Output the [X, Y] coordinate of the center of the cell containing the given text.  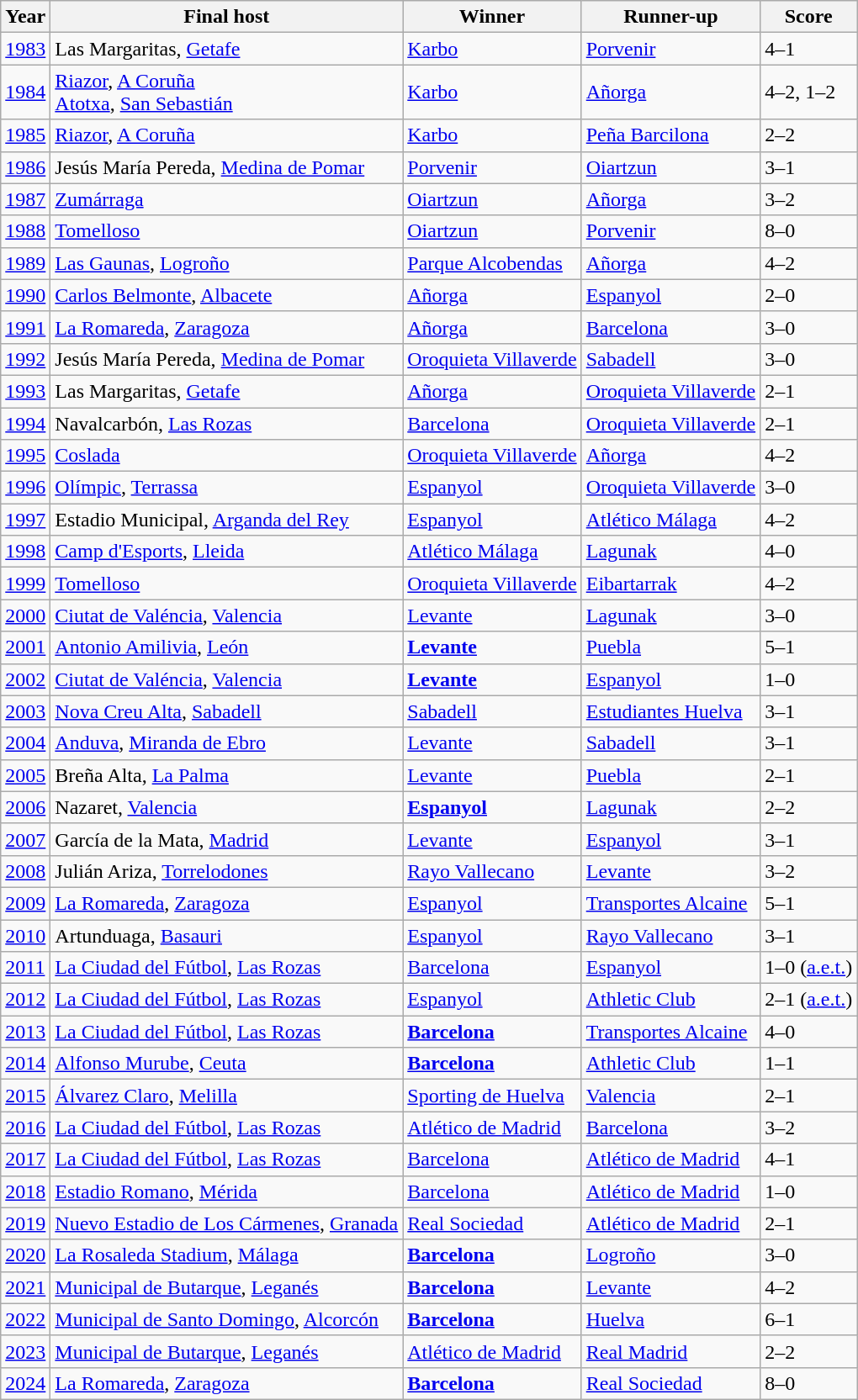
Riazor, A CoruñaAtotxa, San Sebastián [227, 92]
Estudiantes Huelva [670, 711]
2007 [25, 839]
Coslada [227, 456]
1996 [25, 488]
1984 [25, 92]
2006 [25, 807]
2–1 (a.e.t.) [809, 1000]
1999 [25, 584]
1987 [25, 199]
1994 [25, 423]
Las Gaunas, Logroño [227, 263]
2008 [25, 871]
Alfonso Murube, Ceuta [227, 1064]
2009 [25, 903]
2003 [25, 711]
Year [25, 17]
Huelva [670, 1319]
2013 [25, 1032]
Valencia [670, 1096]
2005 [25, 775]
Estadio Romano, Mérida [227, 1191]
La Rosaleda Stadium, Málaga [227, 1255]
6–1 [809, 1319]
2019 [25, 1223]
1993 [25, 391]
2004 [25, 743]
2015 [25, 1096]
Score [809, 17]
Municipal de Santo Domingo, Alcorcón [227, 1319]
2021 [25, 1287]
Álvarez Claro, Melilla [227, 1096]
1–1 [809, 1064]
Nuevo Estadio de Los Cármenes, Granada [227, 1223]
Winner [492, 17]
Real Madrid [670, 1351]
1985 [25, 135]
2020 [25, 1255]
2018 [25, 1191]
2–0 [809, 295]
2002 [25, 679]
Breña Alta, La Palma [227, 775]
Eibartarrak [670, 584]
1997 [25, 520]
Logroño [670, 1255]
Olímpic, Terrassa [227, 488]
Riazor, A Coruña [227, 135]
Nazaret, Valencia [227, 807]
1990 [25, 295]
Sporting de Huelva [492, 1096]
Estadio Municipal, Arganda del Rey [227, 520]
2024 [25, 1383]
2001 [25, 647]
1991 [25, 327]
2023 [25, 1351]
2000 [25, 615]
1986 [25, 167]
2017 [25, 1160]
Anduva, Miranda de Ebro [227, 743]
1992 [25, 359]
Parque Alcobendas [492, 263]
1–0 (a.e.t.) [809, 968]
1983 [25, 49]
2010 [25, 936]
Carlos Belmonte, Albacete [227, 295]
Peña Barcilona [670, 135]
Artunduaga, Basauri [227, 936]
García de la Mata, Madrid [227, 839]
2011 [25, 968]
Nova Creu Alta, Sabadell [227, 711]
Runner-up [670, 17]
2014 [25, 1064]
4–2, 1–2 [809, 92]
1989 [25, 263]
1995 [25, 456]
Julián Ariza, Torrelodones [227, 871]
Navalcarbón, Las Rozas [227, 423]
2022 [25, 1319]
2016 [25, 1128]
1988 [25, 231]
Final host [227, 17]
Antonio Amilivia, León [227, 647]
Zumárraga [227, 199]
1998 [25, 552]
Camp d'Esports, Lleida [227, 552]
2012 [25, 1000]
